Output the (x, y) coordinate of the center of the cell containing the given text.  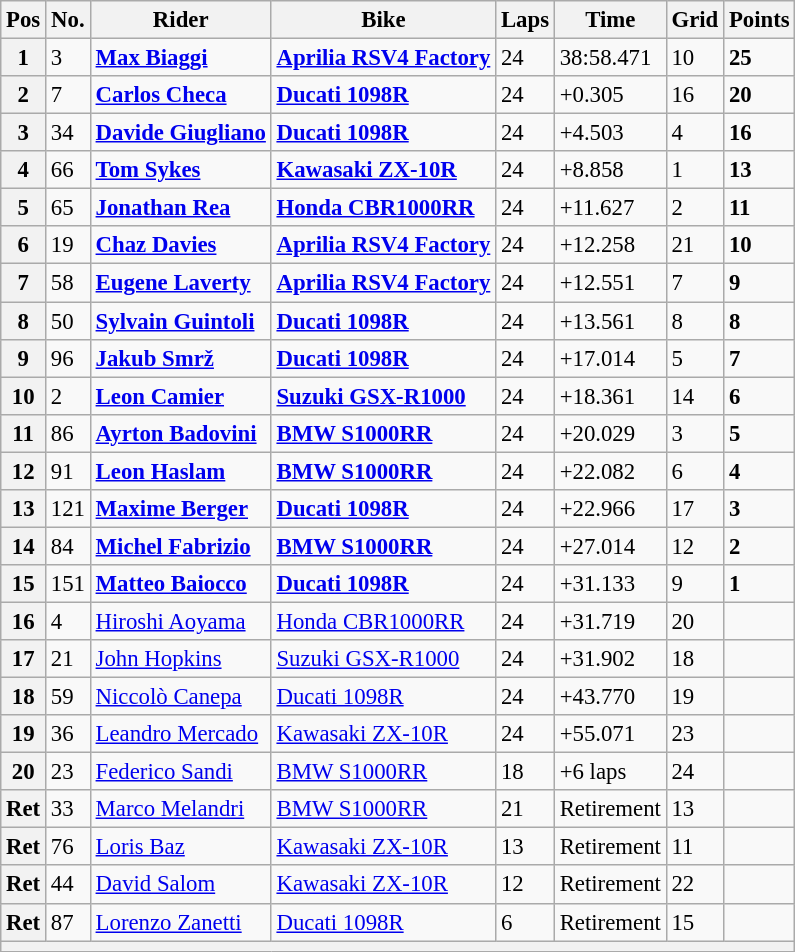
151 (68, 584)
Grid (694, 20)
+17.014 (610, 358)
+31.719 (610, 621)
+43.770 (610, 697)
36 (68, 734)
65 (68, 208)
Loris Baz (180, 847)
25 (760, 58)
Jakub Smrž (180, 358)
+31.902 (610, 659)
66 (68, 170)
David Salom (180, 885)
Sylvain Guintoli (180, 321)
Michel Fabrizio (180, 546)
+13.561 (610, 321)
+6 laps (610, 772)
91 (68, 471)
+22.082 (610, 471)
Eugene Laverty (180, 283)
Marco Melandri (180, 809)
Chaz Davies (180, 245)
121 (68, 509)
Leandro Mercado (180, 734)
38:58.471 (610, 58)
76 (68, 847)
Tom Sykes (180, 170)
22 (694, 885)
John Hopkins (180, 659)
Ayrton Badovini (180, 433)
Bike (383, 20)
Points (760, 20)
Niccolò Canepa (180, 697)
+8.858 (610, 170)
+12.258 (610, 245)
50 (68, 321)
33 (68, 809)
+31.133 (610, 584)
34 (68, 133)
Pos (24, 20)
Leon Haslam (180, 471)
+18.361 (610, 396)
87 (68, 922)
Matteo Baiocco (180, 584)
Laps (526, 20)
Maxime Berger (180, 509)
Jonathan Rea (180, 208)
No. (68, 20)
+11.627 (610, 208)
96 (68, 358)
58 (68, 283)
+20.029 (610, 433)
+27.014 (610, 546)
84 (68, 546)
Carlos Checa (180, 95)
Rider (180, 20)
+4.503 (610, 133)
Lorenzo Zanetti (180, 922)
+55.071 (610, 734)
Max Biaggi (180, 58)
59 (68, 697)
Federico Sandi (180, 772)
Leon Camier (180, 396)
+12.551 (610, 283)
44 (68, 885)
Davide Giugliano (180, 133)
+0.305 (610, 95)
Time (610, 20)
+22.966 (610, 509)
Hiroshi Aoyama (180, 621)
86 (68, 433)
